Search for the cell housing the specified text and yield its (x, y) center coordinate. 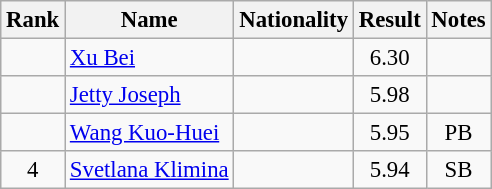
Xu Bei (150, 58)
4 (33, 170)
5.94 (390, 170)
6.30 (390, 58)
5.95 (390, 133)
Name (150, 20)
Notes (458, 20)
SB (458, 170)
Result (390, 20)
Wang Kuo-Huei (150, 133)
PB (458, 133)
Rank (33, 20)
Jetty Joseph (150, 95)
Svetlana Klimina (150, 170)
Nationality (294, 20)
5.98 (390, 95)
